Pinpoint the cell where the given text exists, returning its (X, Y) midpoint coordinate. 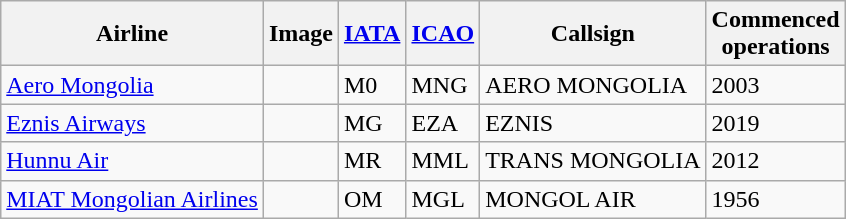
2012 (776, 161)
Image (300, 34)
MONGOL AIR (593, 199)
AERO MONGOLIA (593, 85)
Callsign (593, 34)
MIAT Mongolian Airlines (132, 199)
MGL (443, 199)
Hunnu Air (132, 161)
2019 (776, 123)
1956 (776, 199)
M0 (372, 85)
2003 (776, 85)
MNG (443, 85)
ICAO (443, 34)
MML (443, 161)
Aero Mongolia (132, 85)
MR (372, 161)
Eznis Airways (132, 123)
TRANS MONGOLIA (593, 161)
IATA (372, 34)
Commencedoperations (776, 34)
MG (372, 123)
EZA (443, 123)
OM (372, 199)
EZNIS (593, 123)
Airline (132, 34)
